Extract the [X, Y] coordinate from the center of the cell holding the provided text.  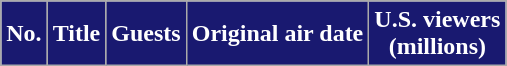
U.S. viewers(millions) [438, 34]
Title [76, 34]
Original air date [278, 34]
No. [24, 34]
Guests [146, 34]
